Search for the cell housing the specified text and yield its [X, Y] center coordinate. 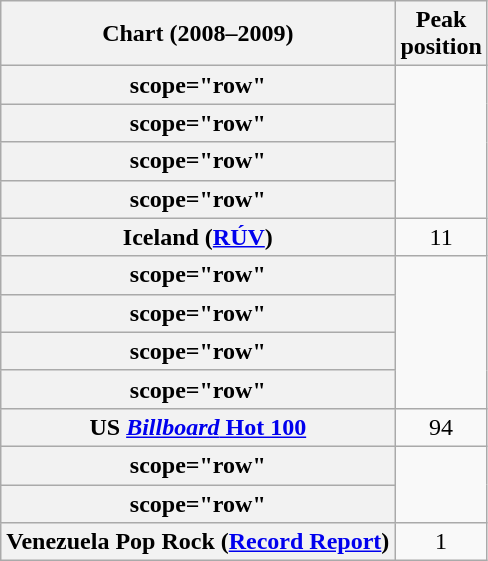
US Billboard Hot 100 [198, 427]
11 [441, 237]
Peakposition [441, 34]
Chart (2008–2009) [198, 34]
94 [441, 427]
Iceland (RÚV) [198, 237]
1 [441, 542]
Venezuela Pop Rock (Record Report) [198, 542]
